Locate the cell with the specified text and output its (X, Y) center coordinate. 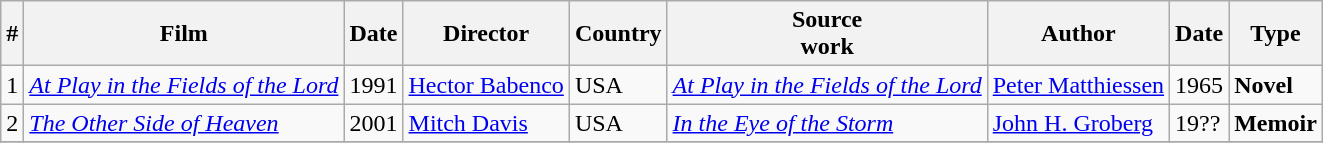
2001 (374, 123)
Type (1276, 34)
Country (618, 34)
Novel (1276, 85)
John H. Groberg (1078, 123)
Author (1078, 34)
Mitch Davis (486, 123)
Peter Matthiessen (1078, 85)
# (12, 34)
Memoir (1276, 123)
1 (12, 85)
Hector Babenco (486, 85)
19?? (1200, 123)
2 (12, 123)
Director (486, 34)
The Other Side of Heaven (184, 123)
Sourcework (827, 34)
Film (184, 34)
1965 (1200, 85)
1991 (374, 85)
In the Eye of the Storm (827, 123)
